From the cell containing the given text, extract its center point as (X, Y) coordinate. 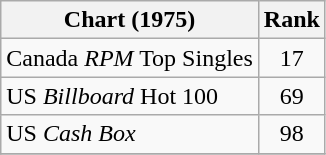
Chart (1975) (130, 20)
US Cash Box (130, 134)
69 (292, 96)
98 (292, 134)
Rank (292, 20)
17 (292, 58)
Canada RPM Top Singles (130, 58)
US Billboard Hot 100 (130, 96)
